Locate the cell with the specified text and output its [x, y] center coordinate. 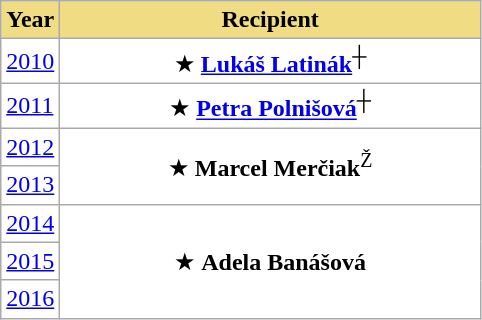
★ Petra Polnišová┼ [270, 106]
★ Lukáš Latinák┼ [270, 62]
2010 [30, 62]
2012 [30, 147]
★ Adela Banášová [270, 261]
2016 [30, 299]
Year [30, 20]
★ Marcel MerčiakŽ [270, 166]
2015 [30, 261]
2014 [30, 223]
Recipient [270, 20]
2013 [30, 185]
2011 [30, 106]
